Provide the (x, y) coordinate of the cell's center where the given text is located.  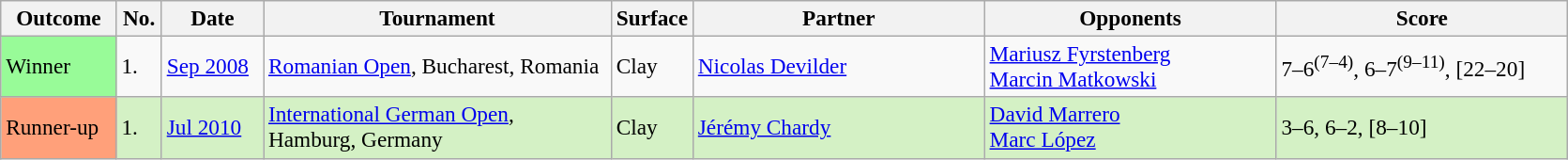
Runner-up (58, 128)
Mariusz Fyrstenberg Marcin Matkowski (1130, 66)
Surface (651, 18)
Date (212, 18)
7–6(7–4), 6–7(9–11), [22–20] (1423, 66)
Jul 2010 (212, 128)
Jérémy Chardy (839, 128)
Outcome (58, 18)
Sep 2008 (212, 66)
Romanian Open, Bucharest, Romania (437, 66)
International German Open, Hamburg, Germany (437, 128)
Nicolas Devilder (839, 66)
David Marrero Marc López (1130, 128)
3–6, 6–2, [8–10] (1423, 128)
Score (1423, 18)
Tournament (437, 18)
Opponents (1130, 18)
No. (139, 18)
Partner (839, 18)
Winner (58, 66)
